Capture the cell that displays the provided text and extract its [x, y] central coordinate. 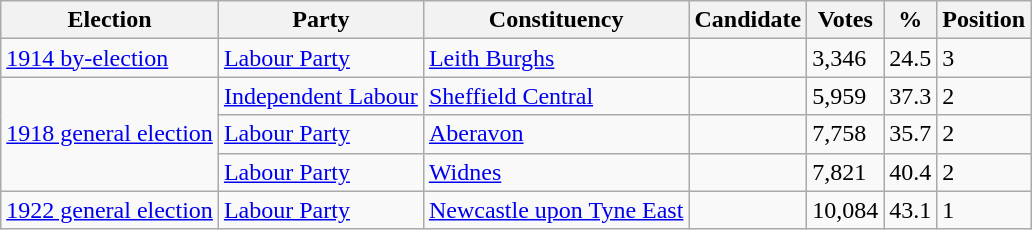
1914 by-election [110, 58]
% [910, 20]
Aberavon [556, 134]
35.7 [910, 134]
Votes [846, 20]
Independent Labour [320, 96]
43.1 [910, 210]
7,758 [846, 134]
Leith Burghs [556, 58]
3 [984, 58]
Candidate [748, 20]
7,821 [846, 172]
40.4 [910, 172]
Position [984, 20]
Sheffield Central [556, 96]
Newcastle upon Tyne East [556, 210]
Election [110, 20]
1922 general election [110, 210]
3,346 [846, 58]
Widnes [556, 172]
Party [320, 20]
10,084 [846, 210]
5,959 [846, 96]
Constituency [556, 20]
1 [984, 210]
37.3 [910, 96]
1918 general election [110, 134]
24.5 [910, 58]
